Identify which cell holds the provided text, then report its (x, y) central coordinate. 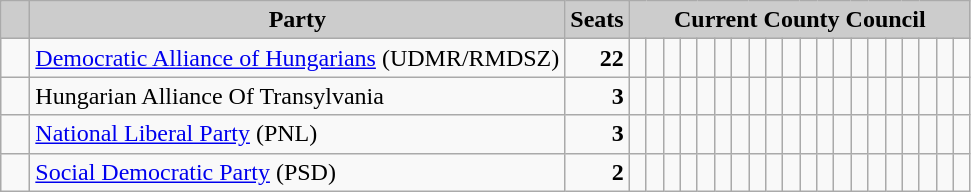
Seats (597, 20)
Party (298, 20)
Social Democratic Party (PSD) (298, 172)
Current County Council (800, 20)
22 (597, 58)
Hungarian Alliance Of Transylvania (298, 96)
2 (597, 172)
Democratic Alliance of Hungarians (UDMR/RMDSZ) (298, 58)
National Liberal Party (PNL) (298, 134)
